From the cell containing the given text, extract its center point as [X, Y] coordinate. 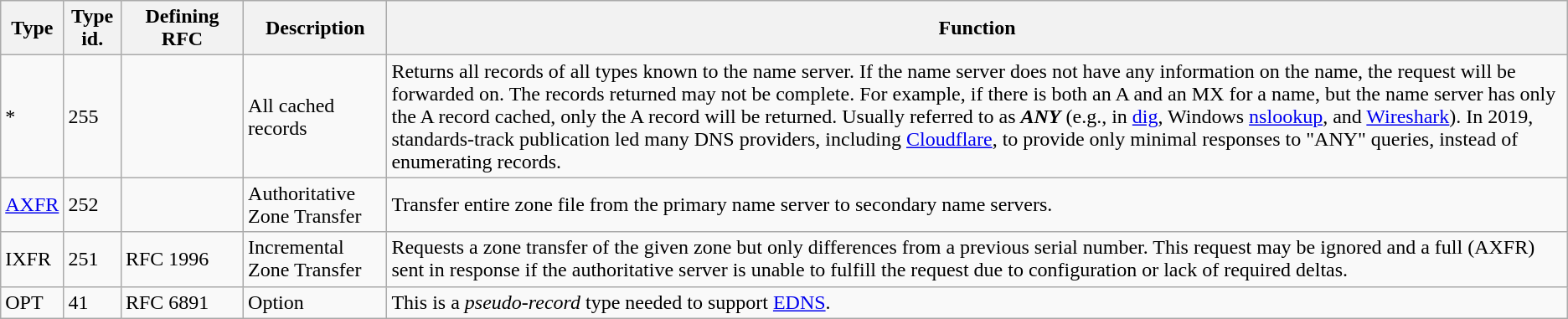
255 [92, 116]
* [32, 116]
Description [315, 28]
AXFR [32, 204]
OPT [32, 302]
All cached records [315, 116]
Function [977, 28]
Defining RFC [182, 28]
IXFR [32, 260]
Transfer entire zone file from the primary name server to secondary name servers. [977, 204]
RFC 1996 [182, 260]
Type id. [92, 28]
Option [315, 302]
Type [32, 28]
Incremental Zone Transfer [315, 260]
252 [92, 204]
Authoritative Zone Transfer [315, 204]
251 [92, 260]
RFC 6891 [182, 302]
This is a pseudo-record type needed to support EDNS. [977, 302]
41 [92, 302]
